Return [X, Y] of the center of cell containing provided text 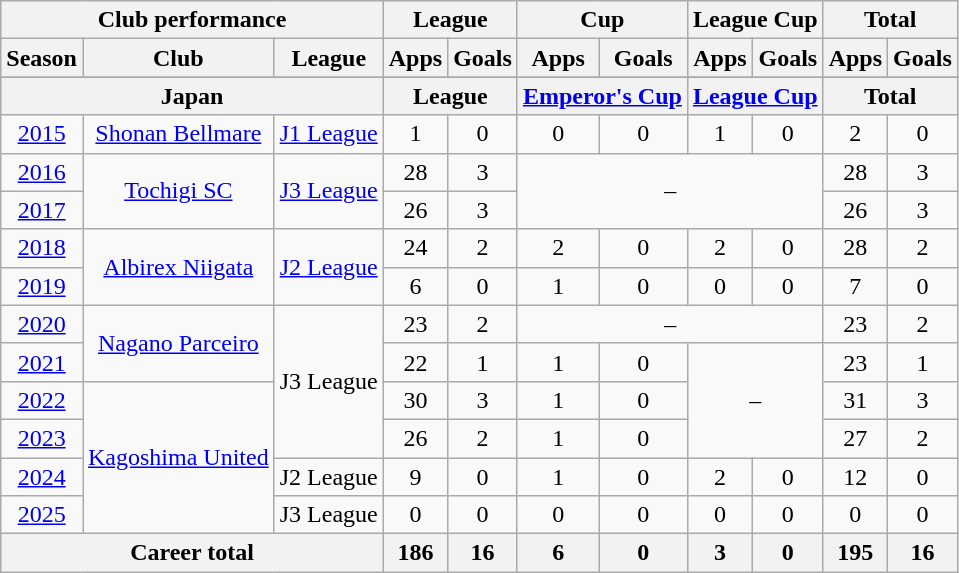
2015 [42, 134]
9 [415, 477]
2020 [42, 324]
Nagano Parceiro [178, 343]
2021 [42, 362]
Emperor's Cup [602, 96]
7 [855, 286]
Club [178, 58]
2023 [42, 438]
2022 [42, 400]
J1 League [328, 134]
2019 [42, 286]
Shonan Bellmare [178, 134]
Club performance [192, 20]
30 [415, 400]
2018 [42, 248]
2025 [42, 515]
Season [42, 58]
Albirex Niigata [178, 267]
22 [415, 362]
24 [415, 248]
Tochigi SC [178, 191]
2024 [42, 477]
27 [855, 438]
2016 [42, 172]
2017 [42, 210]
Career total [192, 553]
Kagoshima United [178, 457]
Cup [602, 20]
195 [855, 553]
Japan [192, 96]
12 [855, 477]
186 [415, 553]
31 [855, 400]
